Pinpoint the cell where the given text exists, returning its (x, y) midpoint coordinate. 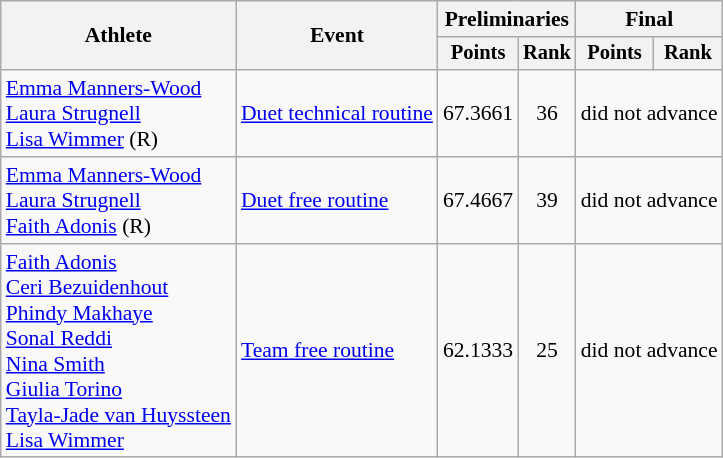
Preliminaries (507, 19)
67.3661 (478, 114)
Team free routine (337, 351)
Final (650, 19)
62.1333 (478, 351)
Faith AdonisCeri BezuidenhoutPhindy MakhayeSonal ReddiNina SmithGiulia TorinoTayla-Jade van HuyssteenLisa Wimmer (118, 351)
Athlete (118, 36)
Duet technical routine (337, 114)
67.4667 (478, 200)
36 (547, 114)
Duet free routine (337, 200)
Event (337, 36)
39 (547, 200)
25 (547, 351)
Emma Manners-WoodLaura StrugnellFaith Adonis (R) (118, 200)
Emma Manners-WoodLaura StrugnellLisa Wimmer (R) (118, 114)
